Provide the (x, y) coordinate of the cell's center where the given text is located.  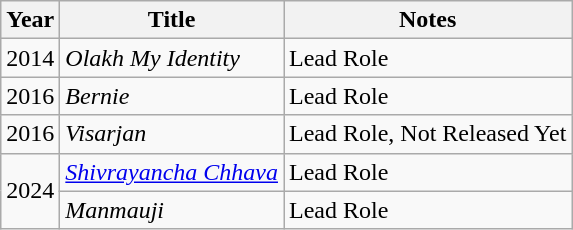
2024 (30, 191)
Notes (428, 20)
Lead Role, Not Released Yet (428, 134)
Title (172, 20)
Olakh My Identity (172, 58)
Bernie (172, 96)
2014 (30, 58)
Visarjan (172, 134)
Year (30, 20)
Manmauji (172, 210)
Shivrayancha Chhava (172, 172)
